Return (X, Y) of the center of cell containing provided text 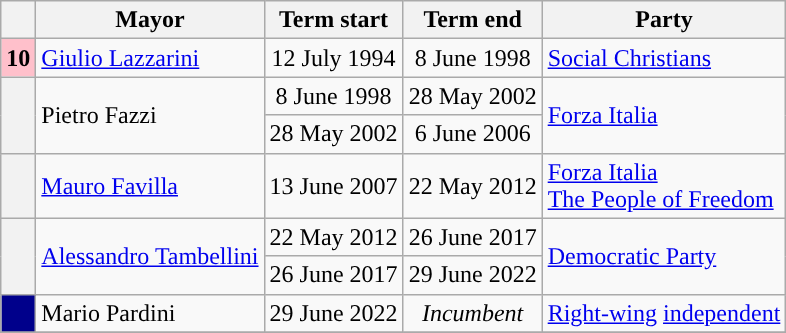
Party (664, 20)
Social Christians (664, 58)
Alessandro Tambellini (150, 256)
Giulio Lazzarini (150, 58)
Forza Italia (664, 115)
Mauro Favilla (150, 186)
12 July 1994 (334, 58)
Pietro Fazzi (150, 115)
Term end (472, 20)
Mario Pardini (150, 313)
Right-wing independent (664, 313)
6 June 2006 (472, 134)
Mayor (150, 20)
10 (18, 58)
Democratic Party (664, 256)
13 June 2007 (334, 186)
Forza ItaliaThe People of Freedom (664, 186)
Incumbent (472, 313)
Term start (334, 20)
